Capture the cell that displays the provided text and extract its (x, y) central coordinate. 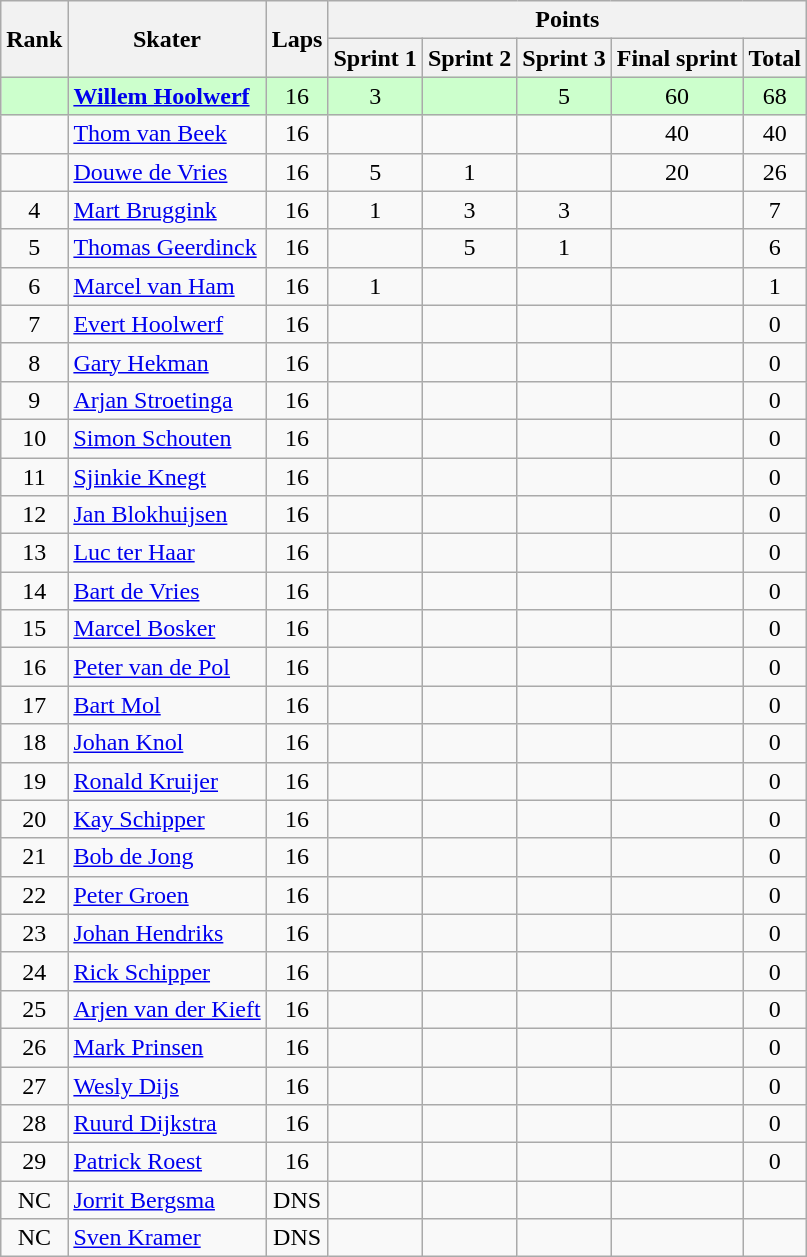
Peter van de Pol (167, 667)
Wesly Dijs (167, 1085)
Sprint 2 (469, 58)
Luc ter Haar (167, 553)
Laps (297, 39)
Skater (167, 39)
24 (34, 971)
Mark Prinsen (167, 1047)
25 (34, 1009)
60 (677, 96)
15 (34, 629)
Arjan Stroetinga (167, 400)
Points (568, 20)
Gary Hekman (167, 362)
Sprint 1 (375, 58)
9 (34, 400)
Sven Kramer (167, 1238)
Marcel Bosker (167, 629)
Bart de Vries (167, 591)
17 (34, 705)
Rank (34, 39)
Bart Mol (167, 705)
Douwe de Vries (167, 172)
Arjen van der Kieft (167, 1009)
Mart Bruggink (167, 210)
Evert Hoolwerf (167, 324)
Thomas Geerdinck (167, 248)
4 (34, 210)
22 (34, 895)
Simon Schouten (167, 438)
Jorrit Bergsma (167, 1200)
Rick Schipper (167, 971)
Kay Schipper (167, 819)
27 (34, 1085)
Willem Hoolwerf (167, 96)
18 (34, 743)
19 (34, 781)
Final sprint (677, 58)
Sjinkie Knegt (167, 477)
Ronald Kruijer (167, 781)
8 (34, 362)
Thom van Beek (167, 134)
Ruurd Dijkstra (167, 1124)
Total (775, 58)
12 (34, 515)
Patrick Roest (167, 1162)
14 (34, 591)
Marcel van Ham (167, 286)
13 (34, 553)
Bob de Jong (167, 857)
21 (34, 857)
68 (775, 96)
Johan Knol (167, 743)
Jan Blokhuijsen (167, 515)
23 (34, 933)
29 (34, 1162)
Peter Groen (167, 895)
28 (34, 1124)
Johan Hendriks (167, 933)
11 (34, 477)
10 (34, 438)
Sprint 3 (564, 58)
